Search for the cell housing the specified text and yield its [x, y] center coordinate. 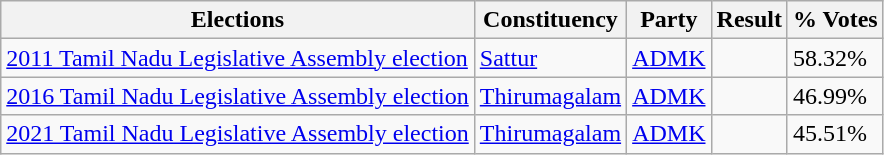
45.51% [835, 134]
% Votes [835, 20]
2011 Tamil Nadu Legislative Assembly election [238, 58]
Elections [238, 20]
58.32% [835, 58]
Constituency [550, 20]
2016 Tamil Nadu Legislative Assembly election [238, 96]
Sattur [550, 58]
Result [749, 20]
2021 Tamil Nadu Legislative Assembly election [238, 134]
46.99% [835, 96]
Party [669, 20]
